Output the (X, Y) coordinate of the center of the cell containing the given text.  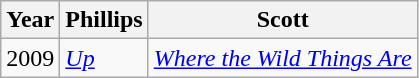
Up (104, 58)
2009 (30, 58)
Where the Wild Things Are (282, 58)
Phillips (104, 20)
Year (30, 20)
Scott (282, 20)
